Extract the [X, Y] coordinate from the center of the cell holding the provided text.  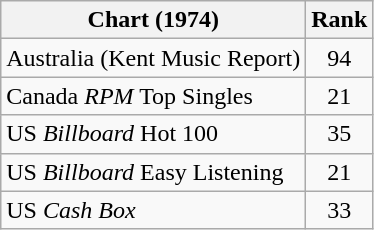
US Billboard Hot 100 [154, 134]
35 [340, 134]
US Billboard Easy Listening [154, 172]
Canada RPM Top Singles [154, 96]
94 [340, 58]
Australia (Kent Music Report) [154, 58]
Rank [340, 20]
33 [340, 210]
US Cash Box [154, 210]
Chart (1974) [154, 20]
